Scan for the cell matching the given text and deliver its [X, Y] coordinate at center. 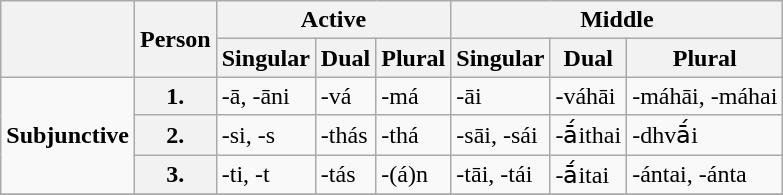
-vá [345, 96]
-sāi, -sái [500, 135]
-tāi, -tái [500, 174]
-ā́ithai [588, 135]
-dhvā́i [705, 135]
-ti, -t [266, 174]
3. [176, 174]
-si, -s [266, 135]
Person [176, 39]
Subjunctive [68, 136]
Middle [617, 20]
-máhāi, -máhai [705, 96]
-thá [414, 135]
-váhāi [588, 96]
1. [176, 96]
-má [414, 96]
-thás [345, 135]
-tás [345, 174]
-(á)n [414, 174]
-ántai, -ánta [705, 174]
-āi [500, 96]
Active [334, 20]
-ā́itai [588, 174]
2. [176, 135]
-ā, -āni [266, 96]
